Capture the cell that displays the provided text and extract its [x, y] central coordinate. 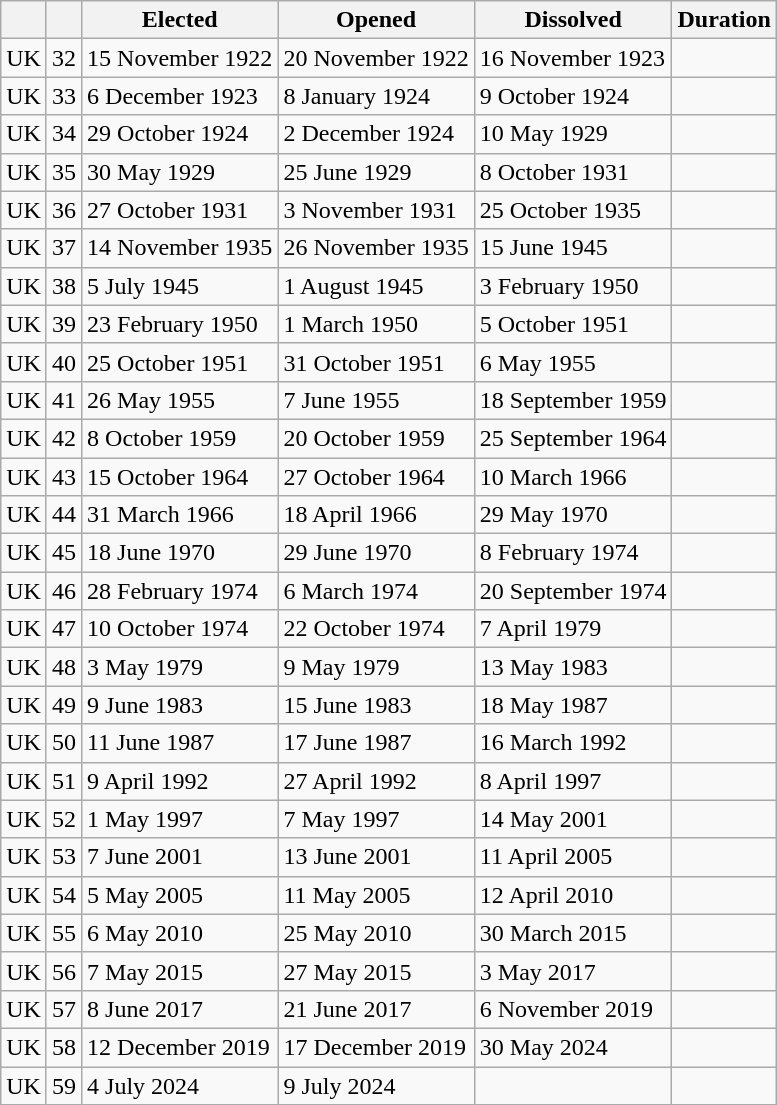
1 May 1997 [180, 819]
50 [64, 743]
7 May 1997 [376, 819]
52 [64, 819]
5 October 1951 [573, 324]
10 March 1966 [573, 477]
57 [64, 1009]
Duration [724, 20]
3 May 1979 [180, 667]
15 October 1964 [180, 477]
4 July 2024 [180, 1085]
44 [64, 515]
33 [64, 96]
46 [64, 591]
6 December 1923 [180, 96]
51 [64, 781]
8 January 1924 [376, 96]
17 June 1987 [376, 743]
41 [64, 400]
23 February 1950 [180, 324]
9 May 1979 [376, 667]
25 May 2010 [376, 933]
27 October 1964 [376, 477]
49 [64, 705]
13 June 2001 [376, 857]
7 June 1955 [376, 400]
25 June 1929 [376, 172]
8 October 1931 [573, 172]
38 [64, 286]
42 [64, 438]
Elected [180, 20]
18 June 1970 [180, 553]
25 September 1964 [573, 438]
27 October 1931 [180, 210]
20 September 1974 [573, 591]
3 May 2017 [573, 971]
15 June 1945 [573, 248]
10 October 1974 [180, 629]
7 June 2001 [180, 857]
48 [64, 667]
7 April 1979 [573, 629]
8 October 1959 [180, 438]
30 March 2015 [573, 933]
59 [64, 1085]
12 April 2010 [573, 895]
29 June 1970 [376, 553]
13 May 1983 [573, 667]
14 May 2001 [573, 819]
25 October 1935 [573, 210]
14 November 1935 [180, 248]
31 October 1951 [376, 362]
6 March 1974 [376, 591]
55 [64, 933]
16 November 1923 [573, 58]
8 April 1997 [573, 781]
7 May 2015 [180, 971]
8 June 2017 [180, 1009]
Dissolved [573, 20]
3 February 1950 [573, 286]
27 April 1992 [376, 781]
1 March 1950 [376, 324]
6 May 1955 [573, 362]
28 February 1974 [180, 591]
9 June 1983 [180, 705]
20 November 1922 [376, 58]
9 July 2024 [376, 1085]
18 April 1966 [376, 515]
Opened [376, 20]
27 May 2015 [376, 971]
56 [64, 971]
5 July 1945 [180, 286]
37 [64, 248]
30 May 1929 [180, 172]
47 [64, 629]
9 October 1924 [573, 96]
15 June 1983 [376, 705]
10 May 1929 [573, 134]
40 [64, 362]
16 March 1992 [573, 743]
17 December 2019 [376, 1047]
35 [64, 172]
18 May 1987 [573, 705]
34 [64, 134]
3 November 1931 [376, 210]
29 May 1970 [573, 515]
26 November 1935 [376, 248]
6 November 2019 [573, 1009]
12 December 2019 [180, 1047]
43 [64, 477]
2 December 1924 [376, 134]
21 June 2017 [376, 1009]
22 October 1974 [376, 629]
5 May 2005 [180, 895]
9 April 1992 [180, 781]
54 [64, 895]
30 May 2024 [573, 1047]
39 [64, 324]
1 August 1945 [376, 286]
58 [64, 1047]
26 May 1955 [180, 400]
31 March 1966 [180, 515]
8 February 1974 [573, 553]
15 November 1922 [180, 58]
6 May 2010 [180, 933]
25 October 1951 [180, 362]
36 [64, 210]
11 April 2005 [573, 857]
11 June 1987 [180, 743]
45 [64, 553]
11 May 2005 [376, 895]
20 October 1959 [376, 438]
32 [64, 58]
29 October 1924 [180, 134]
18 September 1959 [573, 400]
53 [64, 857]
